Output the [x, y] coordinate of the center of the cell containing the given text.  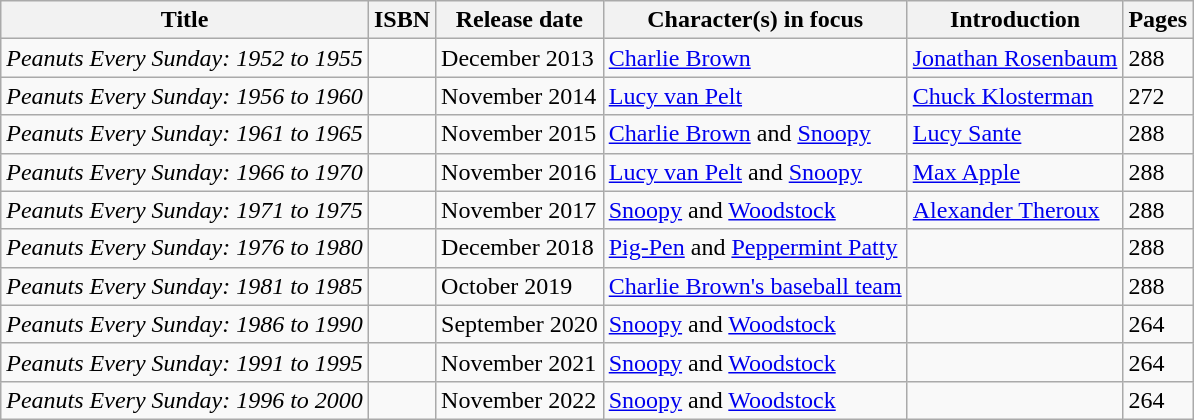
November 2015 [520, 134]
September 2020 [520, 324]
Peanuts Every Sunday: 1952 to 1955 [185, 58]
Charlie Brown's baseball team [755, 286]
November 2014 [520, 96]
Release date [520, 20]
Peanuts Every Sunday: 1956 to 1960 [185, 96]
November 2022 [520, 400]
Title [185, 20]
November 2021 [520, 362]
Pig-Pen and Peppermint Patty [755, 248]
Peanuts Every Sunday: 1981 to 1985 [185, 286]
November 2017 [520, 210]
272 [1158, 96]
Chuck Klosterman [1015, 96]
Peanuts Every Sunday: 1991 to 1995 [185, 362]
Alexander Theroux [1015, 210]
Max Apple [1015, 172]
Pages [1158, 20]
Peanuts Every Sunday: 1961 to 1965 [185, 134]
Charlie Brown [755, 58]
Lucy van Pelt [755, 96]
Character(s) in focus [755, 20]
Peanuts Every Sunday: 1996 to 2000 [185, 400]
Charlie Brown and Snoopy [755, 134]
Peanuts Every Sunday: 1976 to 1980 [185, 248]
Peanuts Every Sunday: 1966 to 1970 [185, 172]
Peanuts Every Sunday: 1971 to 1975 [185, 210]
November 2016 [520, 172]
ISBN [402, 20]
December 2018 [520, 248]
Lucy van Pelt and Snoopy [755, 172]
Lucy Sante [1015, 134]
Peanuts Every Sunday: 1986 to 1990 [185, 324]
December 2013 [520, 58]
Introduction [1015, 20]
October 2019 [520, 286]
Jonathan Rosenbaum [1015, 58]
